Capture the cell that displays the provided text and extract its (X, Y) central coordinate. 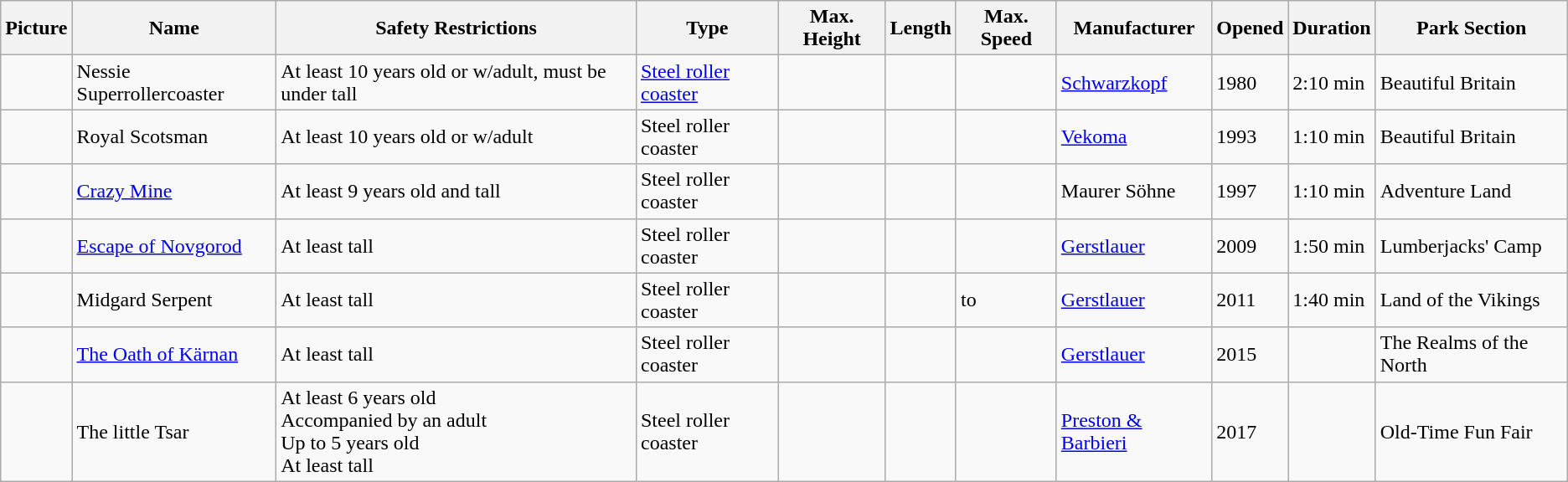
Midgard Serpent (174, 300)
1997 (1250, 191)
Crazy Mine (174, 191)
Escape of Novgorod (174, 246)
2009 (1250, 246)
Old-Time Fun Fair (1471, 432)
Max. Height (832, 28)
The Oath of Kärnan (174, 355)
The Realms of the North (1471, 355)
Name (174, 28)
Park Section (1471, 28)
1:50 min (1332, 246)
1993 (1250, 137)
2:10 min (1332, 82)
Royal Scotsman (174, 137)
2017 (1250, 432)
Opened (1250, 28)
At least 10 years old or w/adult, must be under tall (456, 82)
Length (921, 28)
Safety Restrictions (456, 28)
Vekoma (1134, 137)
1980 (1250, 82)
Type (707, 28)
At least 6 years oldAccompanied by an adultUp to 5 years oldAt least tall (456, 432)
Lumberjacks' Camp (1471, 246)
Max. Speed (1006, 28)
At least 9 years old and tall (456, 191)
1:40 min (1332, 300)
to (1006, 300)
Manufacturer (1134, 28)
Adventure Land (1471, 191)
Land of the Vikings (1471, 300)
Duration (1332, 28)
2011 (1250, 300)
Nessie Superrollercoaster (174, 82)
The little Tsar (174, 432)
Picture (37, 28)
Preston & Barbieri (1134, 432)
Maurer Söhne (1134, 191)
At least 10 years old or w/adult (456, 137)
2015 (1250, 355)
Schwarzkopf (1134, 82)
